Return the [X, Y] coordinate for the center point of the cell that contains the specified text.  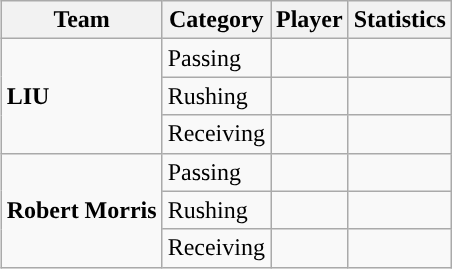
Robert Morris [82, 210]
LIU [82, 96]
Statistics [400, 20]
Team [82, 20]
Category [216, 20]
Player [309, 20]
